Detect which cell encompasses the target text, then output its (x, y) center coordinate. 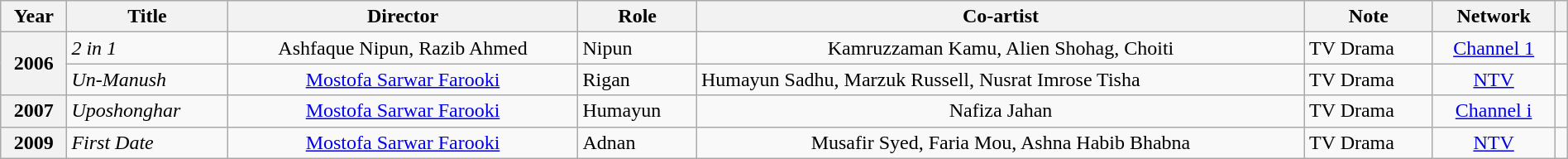
Nipun (637, 48)
Note (1370, 17)
Uposhonghar (147, 111)
Year (34, 17)
Co-artist (1001, 17)
First Date (147, 142)
Adnan (637, 142)
Nafiza Jahan (1001, 111)
Title (147, 17)
Humayun (637, 111)
Ashfaque Nipun, Razib Ahmed (403, 48)
2 in 1 (147, 48)
2006 (34, 64)
Humayun Sadhu, Marzuk Russell, Nusrat Imrose Tisha (1001, 79)
Kamruzzaman Kamu, Alien Shohag, Choiti (1001, 48)
Channel i (1494, 111)
Rigan (637, 79)
Channel 1 (1494, 48)
Role (637, 17)
Director (403, 17)
Network (1494, 17)
2009 (34, 142)
Musafir Syed, Faria Mou, Ashna Habib Bhabna (1001, 142)
2007 (34, 111)
Un-Manush (147, 79)
